Identify which cell holds the provided text, then report its [x, y] central coordinate. 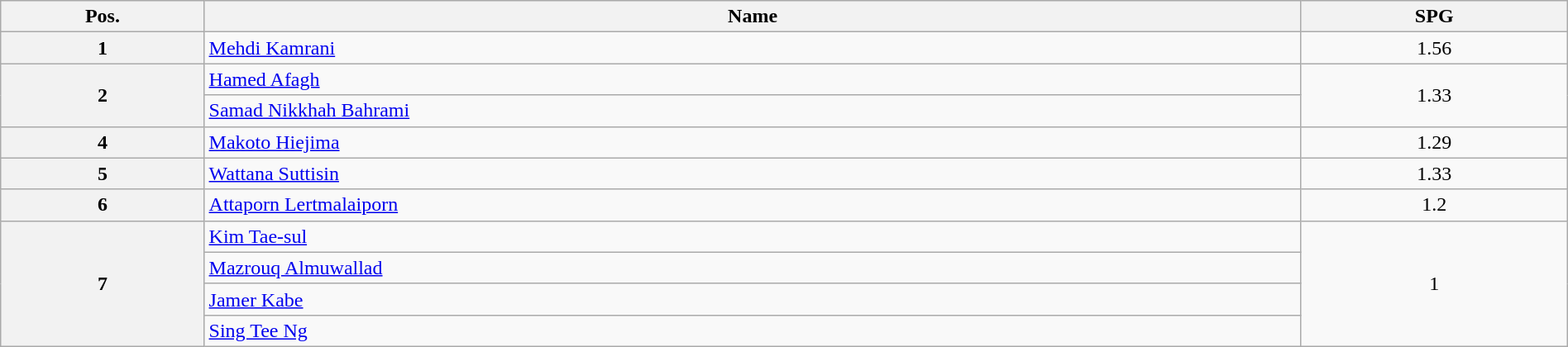
Sing Tee Ng [753, 330]
6 [103, 205]
1.29 [1434, 142]
Name [753, 17]
Attaporn Lertmalaiporn [753, 205]
Kim Tae-sul [753, 236]
Hamed Afagh [753, 79]
2 [103, 95]
Wattana Suttisin [753, 173]
Jamer Kabe [753, 299]
5 [103, 173]
4 [103, 142]
SPG [1434, 17]
1.56 [1434, 48]
7 [103, 283]
1.2 [1434, 205]
Mehdi Kamrani [753, 48]
Makoto Hiejima [753, 142]
Pos. [103, 17]
Samad Nikkhah Bahrami [753, 111]
Mazrouq Almuwallad [753, 268]
